Pinpoint the cell where the given text exists, returning its [X, Y] midpoint coordinate. 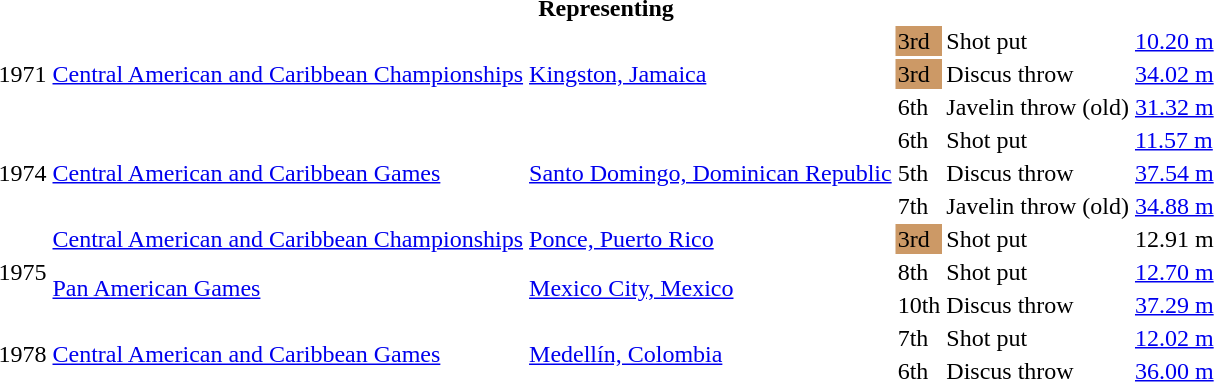
5th [919, 173]
Ponce, Puerto Rico [711, 239]
Pan American Games [288, 288]
10th [919, 305]
Central American and Caribbean Games [288, 173]
Santo Domingo, Dominican Republic [711, 173]
Kingston, Jamaica [711, 74]
8th [919, 272]
Mexico City, Mexico [711, 288]
